Scan for the cell matching the given text and deliver its (X, Y) coordinate at center. 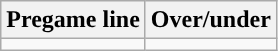
Over/under (210, 20)
Pregame line (74, 20)
